Scan for the cell matching the given text and deliver its [X, Y] coordinate at center. 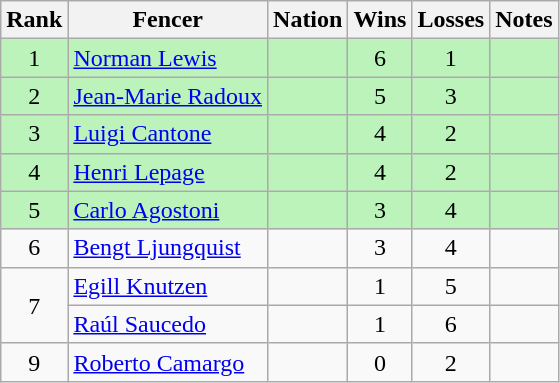
Raúl Saucedo [168, 324]
7 [34, 305]
Losses [451, 20]
Rank [34, 20]
Jean-Marie Radoux [168, 96]
9 [34, 362]
Notes [524, 20]
Nation [308, 20]
Bengt Ljungquist [168, 248]
Wins [380, 20]
Fencer [168, 20]
Henri Lepage [168, 172]
0 [380, 362]
Carlo Agostoni [168, 210]
Roberto Camargo [168, 362]
Norman Lewis [168, 58]
Egill Knutzen [168, 286]
Luigi Cantone [168, 134]
